Detect which cell encompasses the target text, then output its (X, Y) center coordinate. 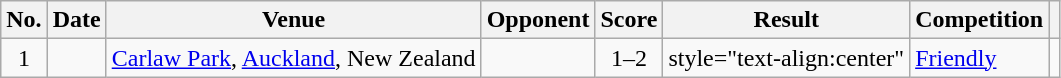
Competition (980, 20)
Carlaw Park, Auckland, New Zealand (294, 58)
style="text-align:center" (786, 58)
Opponent (538, 20)
No. (24, 20)
1–2 (629, 58)
Score (629, 20)
Date (76, 20)
Friendly (980, 58)
1 (24, 58)
Venue (294, 20)
Result (786, 20)
